Output the (X, Y) coordinate of the center of the cell containing the given text.  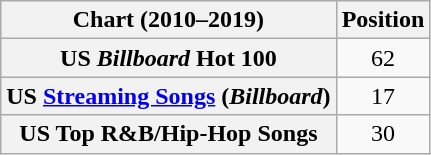
Chart (2010–2019) (168, 20)
17 (383, 96)
US Streaming Songs (Billboard) (168, 96)
US Top R&B/Hip-Hop Songs (168, 134)
30 (383, 134)
62 (383, 58)
US Billboard Hot 100 (168, 58)
Position (383, 20)
